For the text-containing cell, return its midpoint in [x, y] coordinate format. 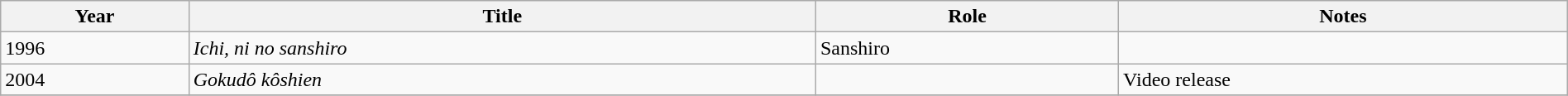
Notes [1343, 17]
Role [967, 17]
Ichi, ni no sanshiro [502, 48]
Gokudô kôshien [502, 79]
2004 [94, 79]
Year [94, 17]
Video release [1343, 79]
Sanshiro [967, 48]
1996 [94, 48]
Title [502, 17]
